Identify which cell holds the provided text, then report its [x, y] central coordinate. 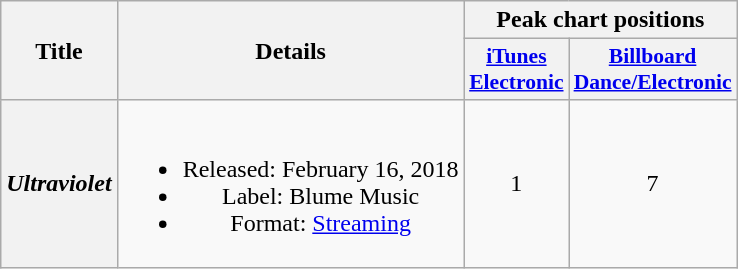
Peak chart positions [600, 20]
Title [59, 50]
BillboardDance/Electronic [653, 70]
Ultraviolet [59, 184]
iTunesElectronic [516, 70]
1 [516, 184]
Details [290, 50]
Released: February 16, 2018Label: Blume MusicFormat: Streaming [290, 184]
7 [653, 184]
